Return the (X, Y) coordinate for the center point of the cell that contains the specified text.  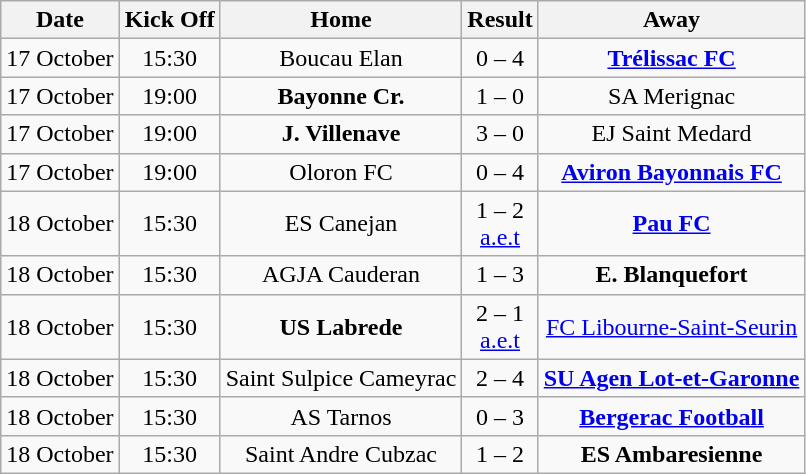
E. Blanquefort (672, 275)
Date (60, 20)
1 – 3 (500, 275)
3 – 0 (500, 134)
Oloron FC (341, 172)
Boucau Elan (341, 58)
Bayonne Cr. (341, 96)
Kick Off (170, 20)
Aviron Bayonnais FC (672, 172)
SA Merignac (672, 96)
FC Libourne-Saint-Seurin (672, 326)
1 – 0 (500, 96)
Result (500, 20)
ES Canejan (341, 224)
0 – 3 (500, 416)
Home (341, 20)
Saint Andre Cubzac (341, 454)
Pau FC (672, 224)
EJ Saint Medard (672, 134)
US Labrede (341, 326)
ES Ambaresienne (672, 454)
Trélissac FC (672, 58)
2 – 1 a.e.t (500, 326)
1 – 2 a.e.t (500, 224)
2 – 4 (500, 378)
Saint Sulpice Cameyrac (341, 378)
Away (672, 20)
Bergerac Football (672, 416)
J. Villenave (341, 134)
AS Tarnos (341, 416)
1 – 2 (500, 454)
SU Agen Lot-et-Garonne (672, 378)
AGJA Cauderan (341, 275)
